Return (x, y) of the center of cell containing provided text 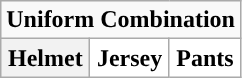
Jersey (130, 58)
Uniform Combination (121, 20)
Helmet (46, 58)
Pants (204, 58)
